For the text-containing cell, return its midpoint in [X, Y] coordinate format. 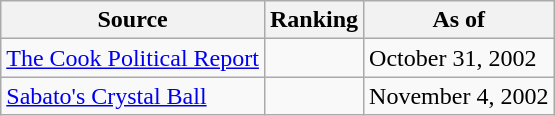
As of [459, 20]
Ranking [314, 20]
Sabato's Crystal Ball [133, 96]
November 4, 2002 [459, 96]
Source [133, 20]
The Cook Political Report [133, 58]
October 31, 2002 [459, 58]
